Find where the given text appears and provide that cell's center as [X, Y] coordinate. 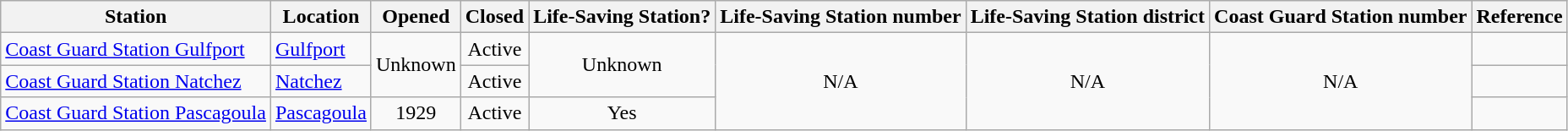
Life-Saving Station number [841, 17]
Reference [1519, 17]
Coast Guard Station Natchez [136, 81]
Life-Saving Station? [622, 17]
Opened [416, 17]
Location [321, 17]
Coast Guard Station Gulfport [136, 49]
Life-Saving Station district [1087, 17]
Natchez [321, 81]
Closed [494, 17]
1929 [416, 113]
Gulfport [321, 49]
Coast Guard Station Pascagoula [136, 113]
Station [136, 17]
Pascagoula [321, 113]
Coast Guard Station number [1341, 17]
Yes [622, 113]
